For the text-containing cell, return its midpoint in [x, y] coordinate format. 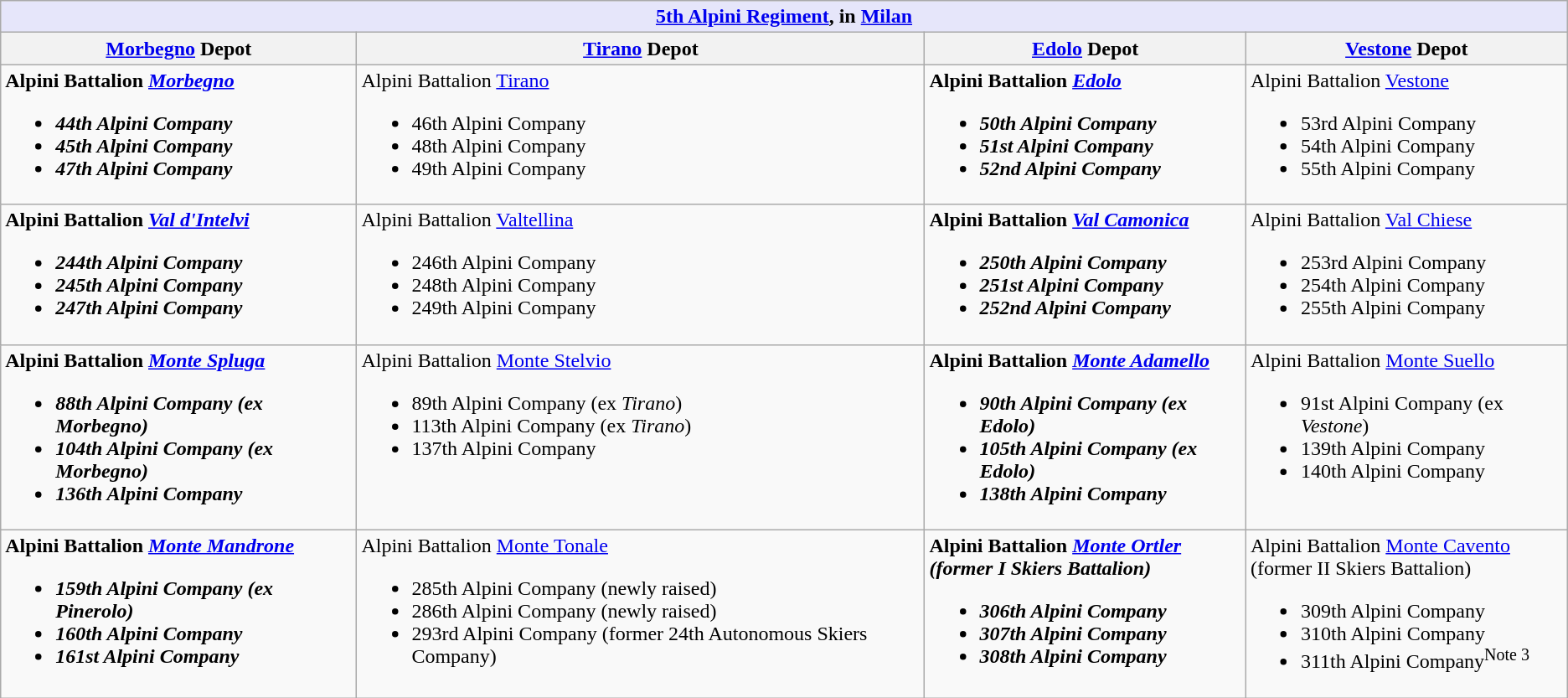
Alpini Battalion Morbegno 44th Alpini Company 45th Alpini Company 47th Alpini Company [179, 134]
Vestone Depot [1406, 49]
Morbegno Depot [179, 49]
Alpini Battalion Monte Cavento(former II Skiers Battalion) 309th Alpini Company 310th Alpini Company 311th Alpini CompanyNote 3 [1406, 613]
Alpini Battalion Val d'Intelvi 244th Alpini Company 245th Alpini Company 247th Alpini Company [179, 275]
Alpini Battalion Monte Ortler(former I Skiers Battalion) 306th Alpini Company 307th Alpini Company 308th Alpini Company [1086, 613]
Alpini Battalion Monte Spluga 88th Alpini Company (ex Morbegno) 104th Alpini Company (ex Morbegno) 136th Alpini Company [179, 437]
Alpini Battalion Monte Stelvio 89th Alpini Company (ex Tirano) 113th Alpini Company (ex Tirano) 137th Alpini Company [641, 437]
Edolo Depot [1086, 49]
Alpini Battalion Monte Adamello 90th Alpini Company (ex Edolo) 105th Alpini Company (ex Edolo) 138th Alpini Company [1086, 437]
Alpini Battalion Val Camonica 250th Alpini Company 251st Alpini Company 252nd Alpini Company [1086, 275]
Alpini Battalion Valtellina 246th Alpini Company 248th Alpini Company 249th Alpini Company [641, 275]
Alpini Battalion Val Chiese 253rd Alpini Company 254th Alpini Company 255th Alpini Company [1406, 275]
Alpini Battalion Monte Mandrone 159th Alpini Company (ex Pinerolo) 160th Alpini Company 161st Alpini Company [179, 613]
Alpini Battalion Tirano 46th Alpini Company 48th Alpini Company 49th Alpini Company [641, 134]
Alpini Battalion Vestone 53rd Alpini Company 54th Alpini Company 55th Alpini Company [1406, 134]
Tirano Depot [641, 49]
Alpini Battalion Edolo 50th Alpini Company 51st Alpini Company 52nd Alpini Company [1086, 134]
5th Alpini Regiment, in Milan [784, 17]
Alpini Battalion Monte Suello 91st Alpini Company (ex Vestone) 139th Alpini Company 140th Alpini Company [1406, 437]
